Extract the (x, y) coordinate from the center of the cell holding the provided text.  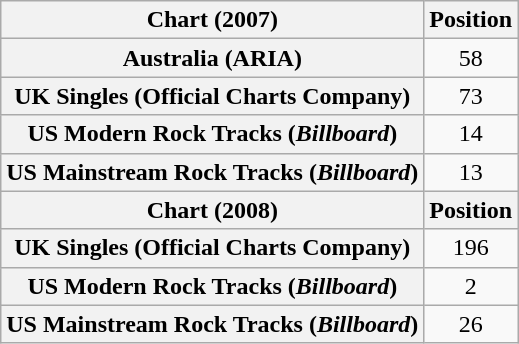
Chart (2008) (212, 210)
26 (471, 324)
73 (471, 96)
14 (471, 134)
2 (471, 286)
58 (471, 58)
Chart (2007) (212, 20)
13 (471, 172)
Australia (ARIA) (212, 58)
196 (471, 248)
